From the cell containing the given text, extract its center point as (x, y) coordinate. 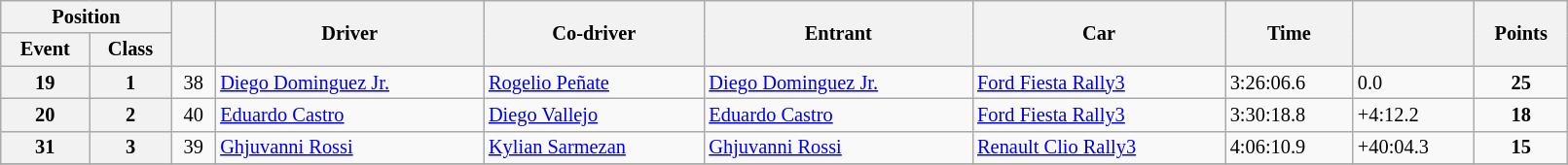
25 (1520, 82)
Points (1520, 33)
Co-driver (594, 33)
39 (193, 148)
20 (45, 115)
15 (1520, 148)
31 (45, 148)
Diego Vallejo (594, 115)
Time (1289, 33)
19 (45, 82)
Event (45, 49)
Class (130, 49)
Car (1099, 33)
4:06:10.9 (1289, 148)
38 (193, 82)
1 (130, 82)
0.0 (1413, 82)
Kylian Sarmezan (594, 148)
Rogelio Peñate (594, 82)
3:30:18.8 (1289, 115)
Position (86, 16)
2 (130, 115)
+40:04.3 (1413, 148)
3 (130, 148)
Driver (349, 33)
40 (193, 115)
+4:12.2 (1413, 115)
Entrant (838, 33)
18 (1520, 115)
3:26:06.6 (1289, 82)
Renault Clio Rally3 (1099, 148)
